Search for the cell housing the specified text and yield its (X, Y) center coordinate. 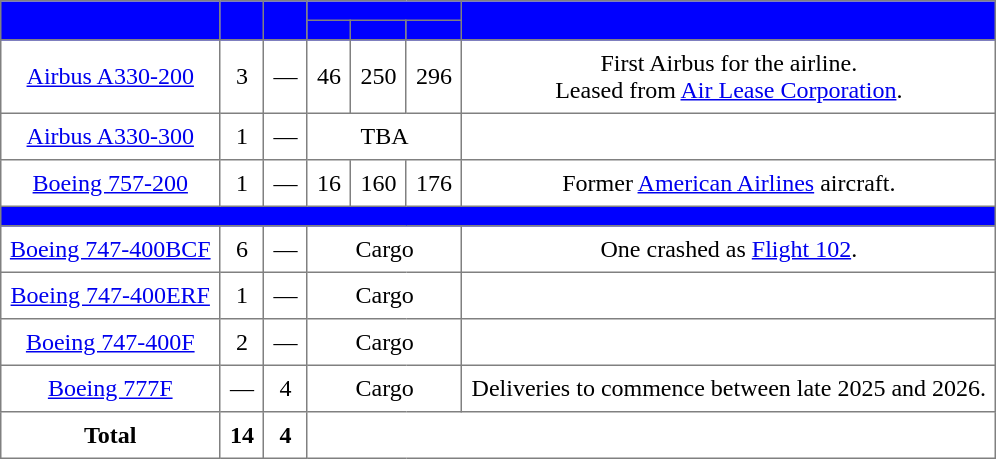
16 (329, 183)
160 (379, 183)
Boeing 777F (110, 388)
First Airbus for the airline.Leased from Air Lease Corporation. (729, 77)
Boeing 747-400BCF (110, 249)
Deliveries to commence between late 2025 and 2026. (729, 388)
Airbus A330-200 (110, 77)
Boeing 757-200 (110, 183)
46 (329, 77)
2 (242, 342)
Former American Airlines aircraft. (729, 183)
176 (434, 183)
3 (242, 77)
14 (242, 435)
Airbus A330-300 (110, 136)
Total (110, 435)
296 (434, 77)
6 (242, 249)
250 (379, 77)
Boeing 747-400F (110, 342)
One crashed as Flight 102. (729, 249)
TBA (384, 136)
Boeing 747-400ERF (110, 295)
